Locate the cell with the specified text and output its (x, y) center coordinate. 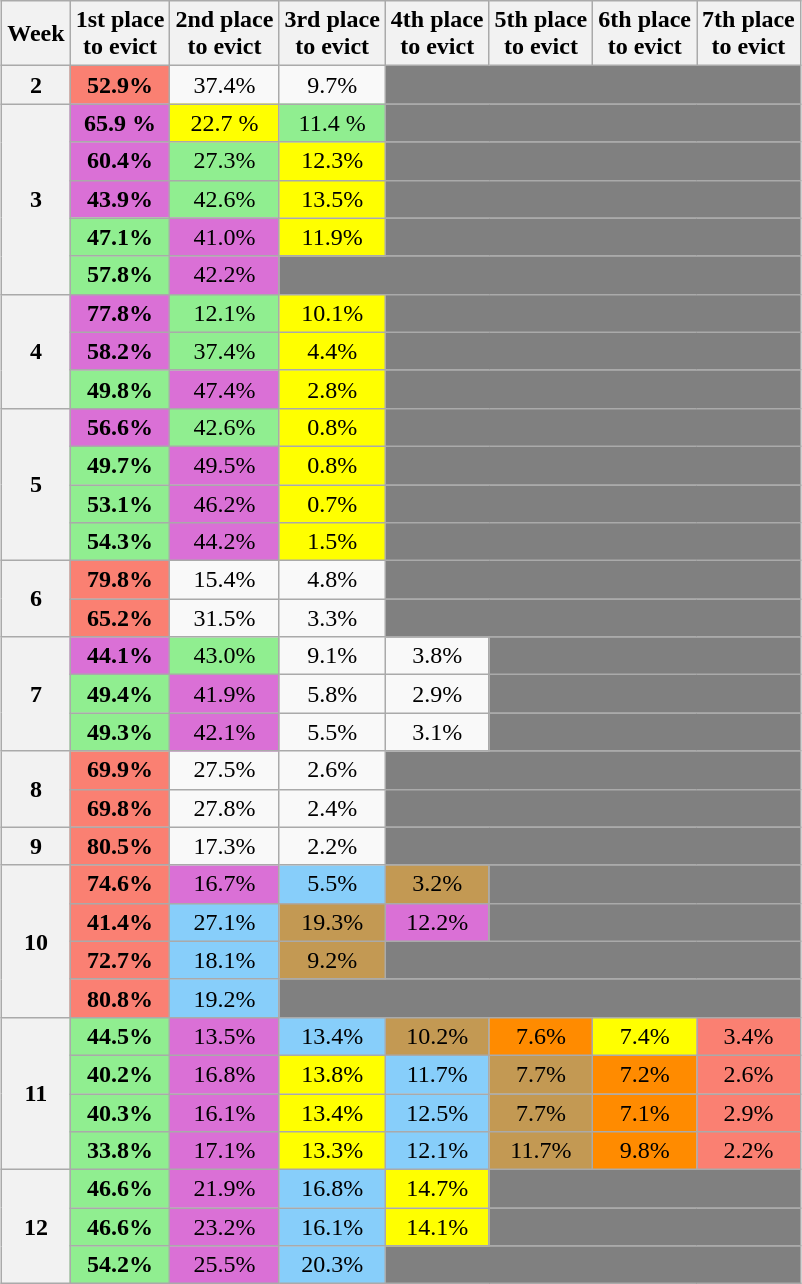
40.2% (120, 1074)
80.5% (120, 846)
11 (36, 1093)
17.3% (224, 846)
16.7% (224, 884)
12.5% (437, 1113)
2.8% (332, 389)
27.8% (224, 808)
19.3% (332, 922)
11.4 % (332, 123)
44.1% (120, 656)
20.3% (332, 1265)
74.6% (120, 884)
0.7% (332, 503)
2 (36, 85)
9.7% (332, 85)
14.7% (437, 1189)
27.5% (224, 770)
6 (36, 599)
60.4% (120, 161)
27.1% (224, 922)
7.2% (645, 1074)
44.5% (120, 1036)
44.2% (224, 542)
1st placeto evict (120, 34)
54.3% (120, 542)
49.7% (120, 465)
12.2% (437, 922)
72.7% (120, 960)
41.4% (120, 922)
80.8% (120, 998)
4th placeto evict (437, 34)
47.4% (224, 389)
46.2% (224, 503)
41.0% (224, 237)
42.1% (224, 732)
47.1% (120, 237)
52.9% (120, 85)
42.2% (224, 275)
13.8% (332, 1074)
5 (36, 484)
3 (36, 199)
23.2% (224, 1227)
18.1% (224, 960)
49.8% (120, 389)
21.9% (224, 1189)
3.2% (437, 884)
2nd placeto evict (224, 34)
7th placeto evict (749, 34)
3rd placeto evict (332, 34)
9.1% (332, 656)
17.1% (224, 1151)
15.4% (224, 580)
58.2% (120, 351)
4.4% (332, 351)
40.3% (120, 1113)
3.3% (332, 618)
57.8% (120, 275)
31.5% (224, 618)
10 (36, 941)
6th placeto evict (645, 34)
5.8% (332, 694)
56.6% (120, 427)
79.8% (120, 580)
11.9% (332, 237)
10.1% (332, 313)
14.1% (437, 1227)
8 (36, 789)
3.8% (437, 656)
9.2% (332, 960)
43.0% (224, 656)
69.9% (120, 770)
10.2% (437, 1036)
13.3% (332, 1151)
27.3% (224, 161)
7.4% (645, 1036)
65.2% (120, 618)
4.8% (332, 580)
7 (36, 694)
7.1% (645, 1113)
Week (36, 34)
41.9% (224, 694)
65.9 % (120, 123)
2.4% (332, 808)
7.6% (541, 1036)
77.8% (120, 313)
33.8% (120, 1151)
12 (36, 1227)
1.5% (332, 542)
3.4% (749, 1036)
22.7 % (224, 123)
9 (36, 846)
12.3% (332, 161)
9.8% (645, 1151)
3.1% (437, 732)
4 (36, 351)
43.9% (120, 199)
25.5% (224, 1265)
69.8% (120, 808)
5th placeto evict (541, 34)
49.4% (120, 694)
19.2% (224, 998)
49.3% (120, 732)
53.1% (120, 503)
49.5% (224, 465)
54.2% (120, 1265)
